Pinpoint the cell where the given text exists, returning its [x, y] midpoint coordinate. 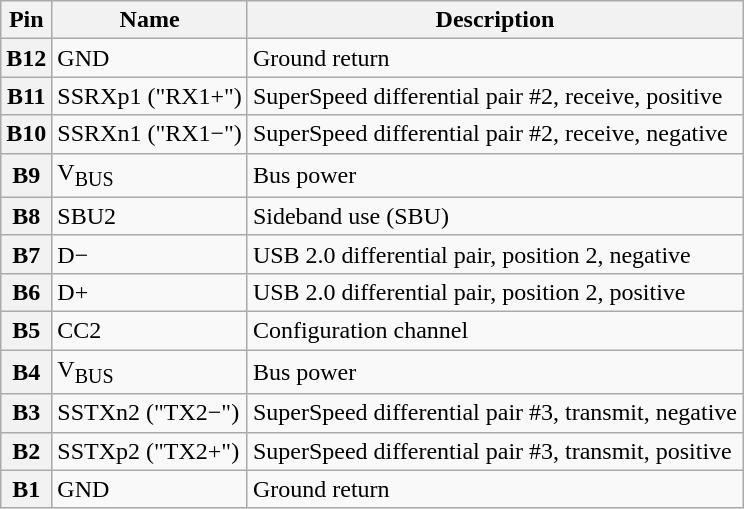
B7 [26, 254]
SSTXn2 ("TX2−") [150, 413]
B9 [26, 175]
Name [150, 20]
Description [494, 20]
SuperSpeed differential pair #2, receive, negative [494, 134]
B4 [26, 372]
CC2 [150, 331]
SuperSpeed differential pair #3, transmit, negative [494, 413]
SSRXp1 ("RX1+") [150, 96]
B12 [26, 58]
B8 [26, 216]
B3 [26, 413]
Sideband use (SBU) [494, 216]
B11 [26, 96]
Configuration channel [494, 331]
Pin [26, 20]
USB 2.0 differential pair, position 2, positive [494, 292]
SSTXp2 ("TX2+") [150, 451]
SuperSpeed differential pair #2, receive, positive [494, 96]
B1 [26, 489]
D+ [150, 292]
SBU2 [150, 216]
USB 2.0 differential pair, position 2, negative [494, 254]
B6 [26, 292]
B2 [26, 451]
B5 [26, 331]
SuperSpeed differential pair #3, transmit, positive [494, 451]
SSRXn1 ("RX1−") [150, 134]
D− [150, 254]
B10 [26, 134]
